Search for the cell housing the specified text and yield its (X, Y) center coordinate. 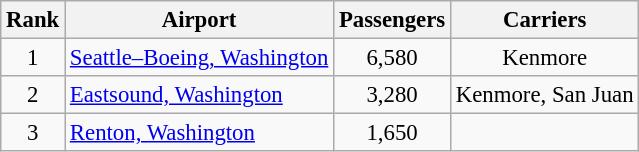
Kenmore, San Juan (544, 95)
Renton, Washington (200, 133)
3 (33, 133)
1,650 (392, 133)
2 (33, 95)
Kenmore (544, 58)
Rank (33, 20)
Passengers (392, 20)
3,280 (392, 95)
Carriers (544, 20)
Seattle–Boeing, Washington (200, 58)
6,580 (392, 58)
Airport (200, 20)
Eastsound, Washington (200, 95)
1 (33, 58)
